Identify which cell holds the provided text, then report its [X, Y] central coordinate. 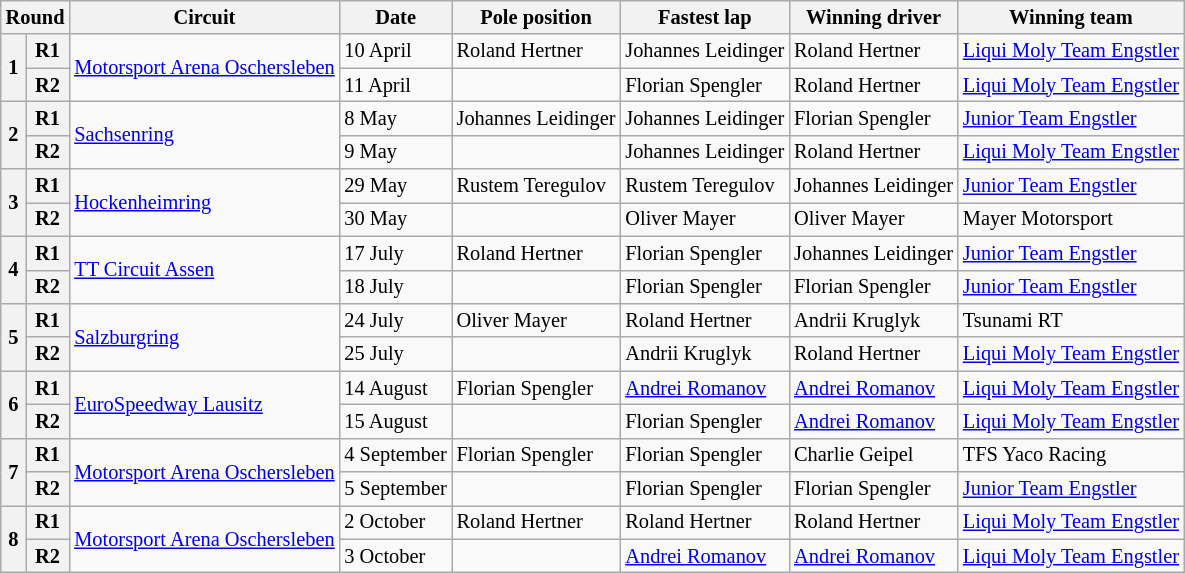
24 July [395, 320]
8 [14, 538]
Date [395, 17]
Fastest lap [704, 17]
4 [14, 270]
Winning driver [874, 17]
Circuit [204, 17]
Charlie Geipel [874, 455]
Pole position [536, 17]
5 [14, 336]
Round [36, 17]
Mayer Motorsport [1071, 219]
Hockenheimring [204, 202]
2 October [395, 522]
TT Circuit Assen [204, 270]
TFS Yaco Racing [1071, 455]
4 September [395, 455]
Winning team [1071, 17]
7 [14, 472]
9 May [395, 152]
14 August [395, 388]
11 April [395, 85]
Sachsenring [204, 134]
3 [14, 202]
2 [14, 134]
10 April [395, 51]
5 September [395, 489]
8 May [395, 118]
29 May [395, 186]
17 July [395, 253]
6 [14, 404]
1 [14, 68]
30 May [395, 219]
EuroSpeedway Lausitz [204, 404]
3 October [395, 556]
Tsunami RT [1071, 320]
18 July [395, 287]
Salzburgring [204, 336]
25 July [395, 354]
15 August [395, 421]
